From the cell containing the given text, extract its center point as [X, Y] coordinate. 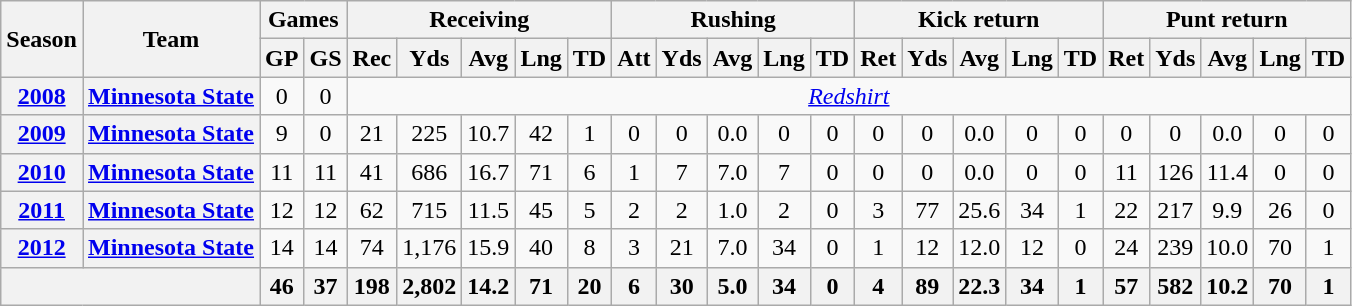
239 [1176, 248]
Redshirt [849, 96]
77 [928, 210]
Att [634, 58]
22 [1126, 210]
686 [430, 172]
2011 [42, 210]
15.9 [488, 248]
2012 [42, 248]
4 [878, 286]
Kick return [979, 20]
89 [928, 286]
582 [1176, 286]
12.0 [980, 248]
62 [372, 210]
11.5 [488, 210]
37 [326, 286]
217 [1176, 210]
2010 [42, 172]
GP [282, 58]
Season [42, 39]
40 [541, 248]
Rushing [734, 20]
Receiving [480, 20]
Punt return [1227, 20]
74 [372, 248]
9 [282, 134]
2008 [42, 96]
46 [282, 286]
5 [589, 210]
9.9 [1228, 210]
10.7 [488, 134]
GS [326, 58]
26 [1280, 210]
42 [541, 134]
10.2 [1228, 286]
30 [682, 286]
2009 [42, 134]
2,802 [430, 286]
57 [1126, 286]
8 [589, 248]
45 [541, 210]
5.0 [732, 286]
198 [372, 286]
1,176 [430, 248]
715 [430, 210]
41 [372, 172]
11.4 [1228, 172]
16.7 [488, 172]
20 [589, 286]
10.0 [1228, 248]
Team [170, 39]
225 [430, 134]
22.3 [980, 286]
1.0 [732, 210]
14.2 [488, 286]
24 [1126, 248]
Games [304, 20]
126 [1176, 172]
Rec [372, 58]
25.6 [980, 210]
